Pinpoint the cell where the given text exists, returning its (X, Y) midpoint coordinate. 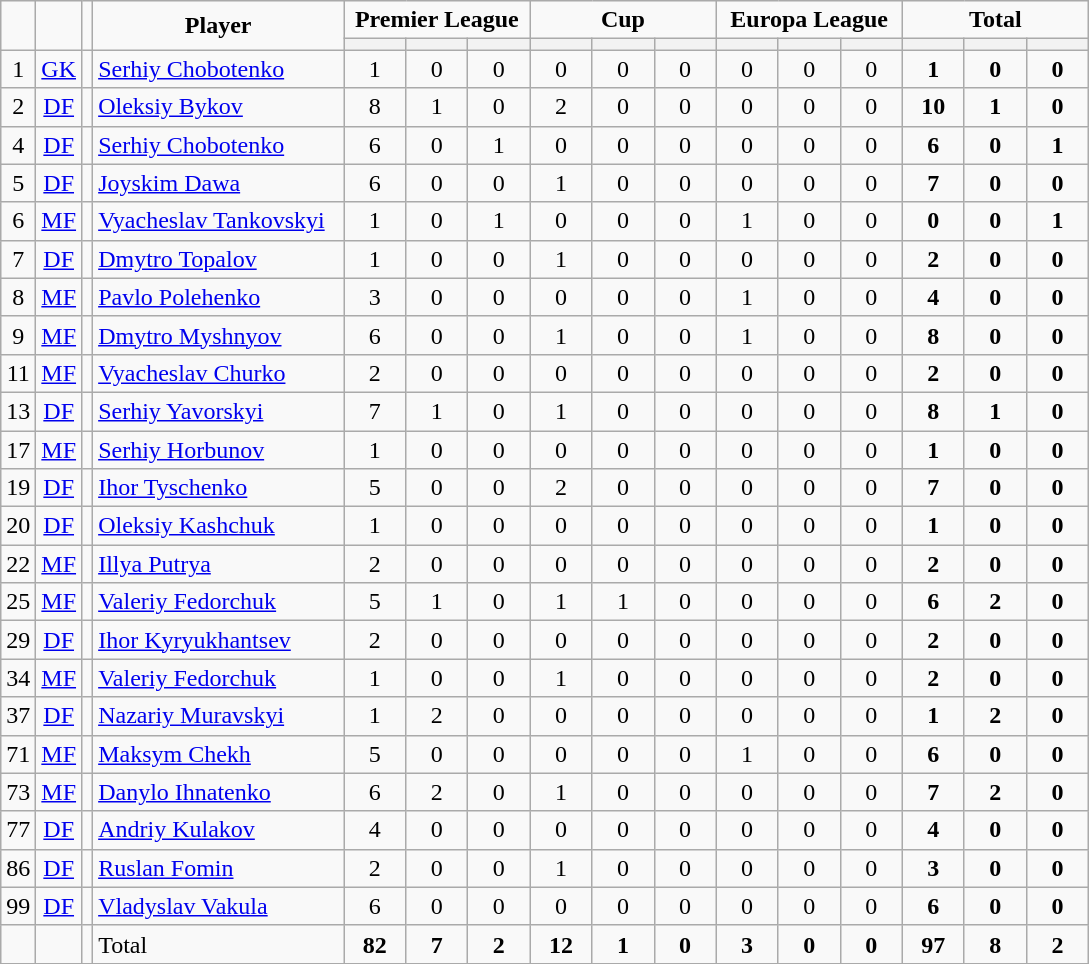
Player (218, 26)
11 (18, 373)
9 (18, 335)
20 (18, 526)
Vladyslav Vakula (218, 906)
Ihor Tyschenko (218, 488)
Pavlo Polehenko (218, 297)
Oleksiy Bykov (218, 107)
Andriy Kulakov (218, 830)
12 (561, 944)
17 (18, 449)
Dmytro Myshnyov (218, 335)
Vyacheslav Churko (218, 373)
Ruslan Fomin (218, 868)
77 (18, 830)
22 (18, 564)
97 (933, 944)
37 (18, 716)
71 (18, 754)
29 (18, 640)
19 (18, 488)
34 (18, 678)
Vyacheslav Tankovskyi (218, 221)
99 (18, 906)
Illya Putrya (218, 564)
Serhiy Yavorskyi (218, 411)
Ihor Kyryukhantsev (218, 640)
Maksym Chekh (218, 754)
Serhiy Horbunov (218, 449)
Oleksiy Kashchuk (218, 526)
Premier League (437, 20)
Nazariy Muravskyi (218, 716)
86 (18, 868)
GK (59, 69)
Europa League (809, 20)
10 (933, 107)
82 (375, 944)
Danylo Ihnatenko (218, 792)
73 (18, 792)
Dmytro Topalov (218, 259)
Cup (623, 20)
25 (18, 602)
13 (18, 411)
Joyskim Dawa (218, 183)
